Capture the cell that displays the provided text and extract its [X, Y] central coordinate. 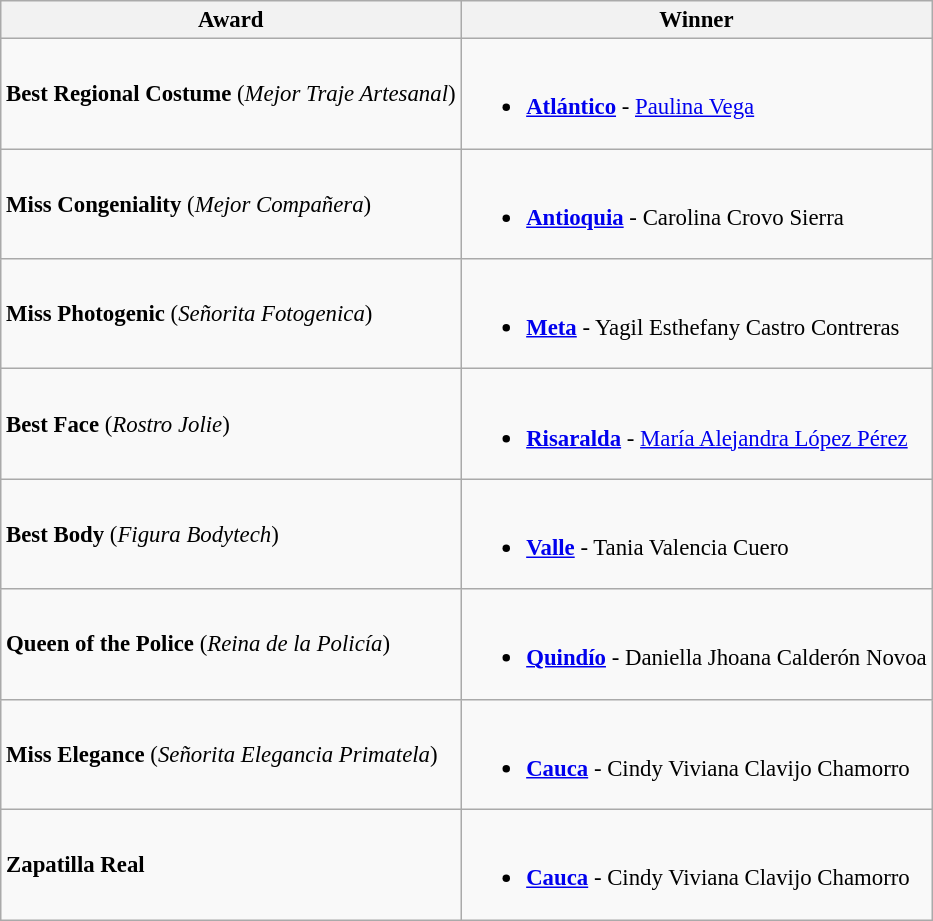
Award [231, 20]
Queen of the Police (Reina de la Policía) [231, 644]
Valle - Tania Valencia Cuero [696, 534]
Best Face (Rostro Jolie) [231, 424]
Best Body (Figura Bodytech) [231, 534]
Antioquia - Carolina Crovo Sierra [696, 204]
Meta - Yagil Esthefany Castro Contreras [696, 314]
Miss Photogenic (Señorita Fotogenica) [231, 314]
Miss Congeniality (Mejor Compañera) [231, 204]
Atlántico - Paulina Vega [696, 94]
Risaralda - María Alejandra López Pérez [696, 424]
Zapatilla Real [231, 865]
Best Regional Costume (Mejor Traje Artesanal) [231, 94]
Quindío - Daniella Jhoana Calderón Novoa [696, 644]
Winner [696, 20]
Miss Elegance (Señorita Elegancia Primatela) [231, 754]
